Detect which cell encompasses the target text, then output its [x, y] center coordinate. 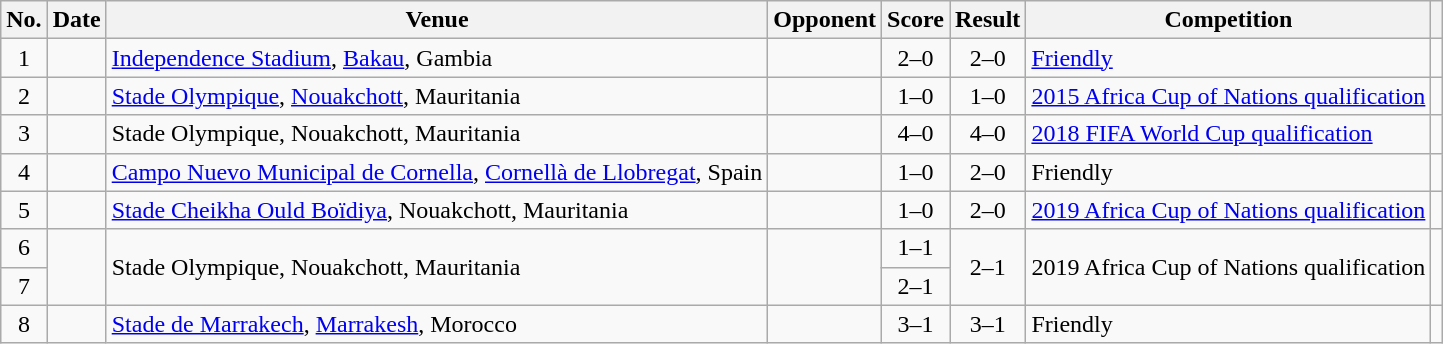
Result [988, 20]
Competition [1228, 20]
5 [24, 210]
1 [24, 58]
1–1 [916, 248]
2015 Africa Cup of Nations qualification [1228, 96]
3 [24, 134]
Stade de Marrakech, Marrakesh, Morocco [437, 324]
8 [24, 324]
6 [24, 248]
7 [24, 286]
Stade Cheikha Ould Boïdiya, Nouakchott, Mauritania [437, 210]
Score [916, 20]
No. [24, 20]
2018 FIFA World Cup qualification [1228, 134]
2 [24, 96]
Campo Nuevo Municipal de Cornella, Cornellà de Llobregat, Spain [437, 172]
4 [24, 172]
Independence Stadium, Bakau, Gambia [437, 58]
Venue [437, 20]
Opponent [825, 20]
Date [76, 20]
